From the cell containing the given text, extract its center point as (x, y) coordinate. 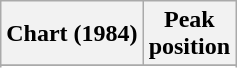
Chart (1984) (72, 34)
Peak position (189, 34)
